Find where the given text appears and provide that cell's center as [X, Y] coordinate. 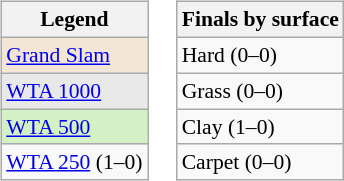
Finals by surface [260, 20]
WTA 500 [74, 127]
Clay (1–0) [260, 127]
Legend [74, 20]
Grand Slam [74, 55]
Grass (0–0) [260, 91]
Carpet (0–0) [260, 162]
WTA 250 (1–0) [74, 162]
WTA 1000 [74, 91]
Hard (0–0) [260, 55]
